Locate the cell with the specified text and output its (X, Y) center coordinate. 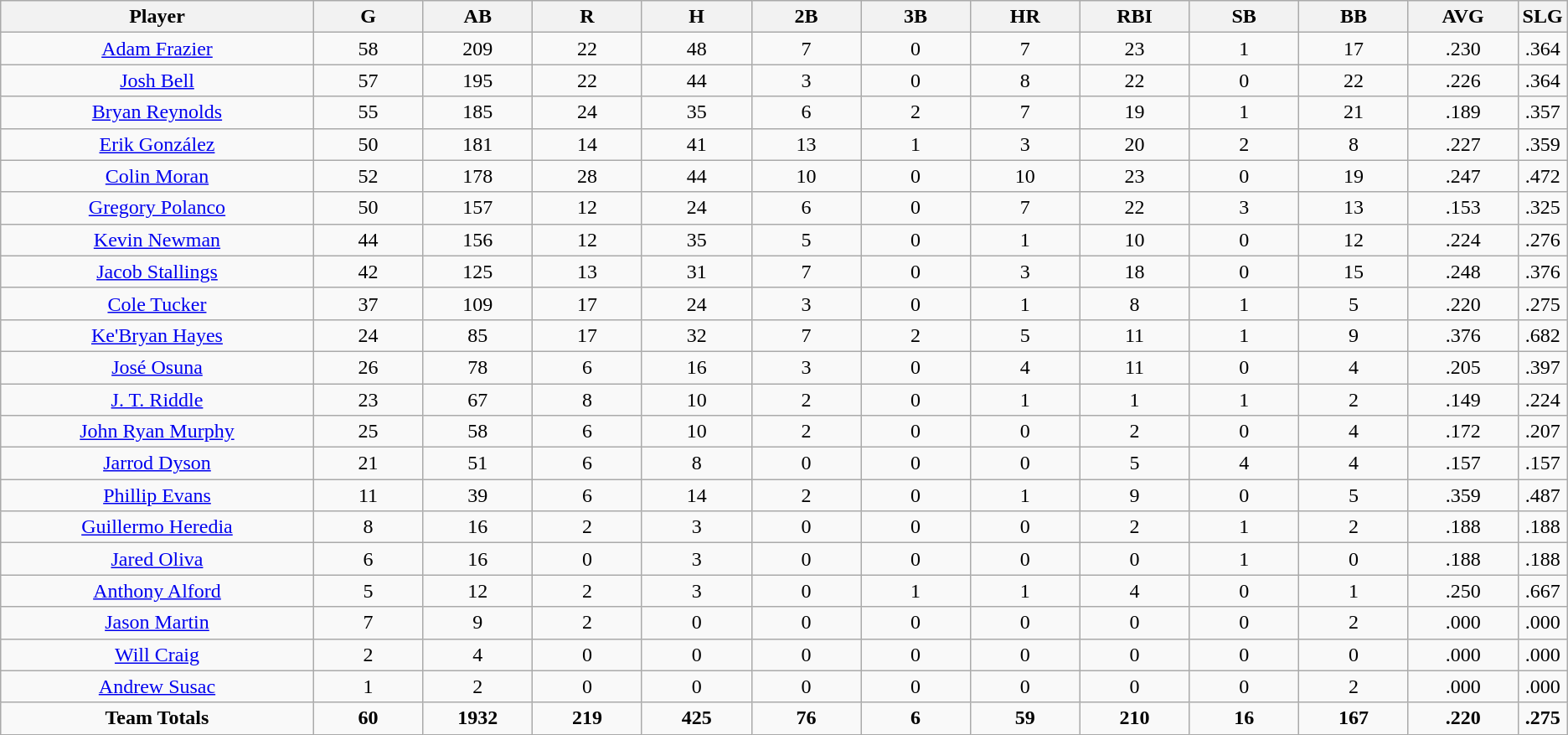
167 (1354, 718)
Ke'Bryan Hayes (157, 335)
67 (477, 400)
37 (369, 303)
RBI (1134, 17)
31 (697, 272)
.172 (1462, 432)
60 (369, 718)
.472 (1543, 176)
78 (477, 367)
109 (477, 303)
85 (477, 335)
57 (369, 80)
.248 (1462, 272)
195 (477, 80)
55 (369, 112)
52 (369, 176)
32 (697, 335)
Phillip Evans (157, 495)
425 (697, 718)
.276 (1543, 240)
1932 (477, 718)
Will Craig (157, 655)
.207 (1543, 432)
157 (477, 208)
28 (588, 176)
Jarrod Dyson (157, 463)
Josh Bell (157, 80)
.205 (1462, 367)
.357 (1543, 112)
20 (1134, 144)
.189 (1462, 112)
181 (477, 144)
John Ryan Murphy (157, 432)
.149 (1462, 400)
Jacob Stallings (157, 272)
José Osuna (157, 367)
219 (588, 718)
Bryan Reynolds (157, 112)
BB (1354, 17)
210 (1134, 718)
HR (1025, 17)
Colin Moran (157, 176)
125 (477, 272)
48 (697, 49)
.397 (1543, 367)
.325 (1543, 208)
.227 (1462, 144)
.230 (1462, 49)
Andrew Susac (157, 686)
51 (477, 463)
SB (1245, 17)
156 (477, 240)
59 (1025, 718)
Anthony Alford (157, 591)
3B (916, 17)
.682 (1543, 335)
Jason Martin (157, 623)
.153 (1462, 208)
.226 (1462, 80)
.487 (1543, 495)
G (369, 17)
Jared Oliva (157, 559)
41 (697, 144)
Guillermo Heredia (157, 527)
178 (477, 176)
26 (369, 367)
39 (477, 495)
15 (1354, 272)
25 (369, 432)
Kevin Newman (157, 240)
J. T. Riddle (157, 400)
H (697, 17)
.250 (1462, 591)
Team Totals (157, 718)
AB (477, 17)
Cole Tucker (157, 303)
2B (806, 17)
76 (806, 718)
R (588, 17)
18 (1134, 272)
Erik González (157, 144)
.247 (1462, 176)
Adam Frazier (157, 49)
Gregory Polanco (157, 208)
209 (477, 49)
185 (477, 112)
Player (157, 17)
AVG (1462, 17)
42 (369, 272)
SLG (1543, 17)
.667 (1543, 591)
